Provide the (x, y) coordinate of the cell's center where the given text is located.  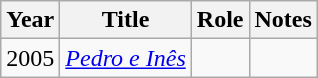
Pedro e Inês (126, 58)
2005 (30, 58)
Notes (283, 20)
Title (126, 20)
Year (30, 20)
Role (220, 20)
